Scan for the cell matching the given text and deliver its (x, y) coordinate at center. 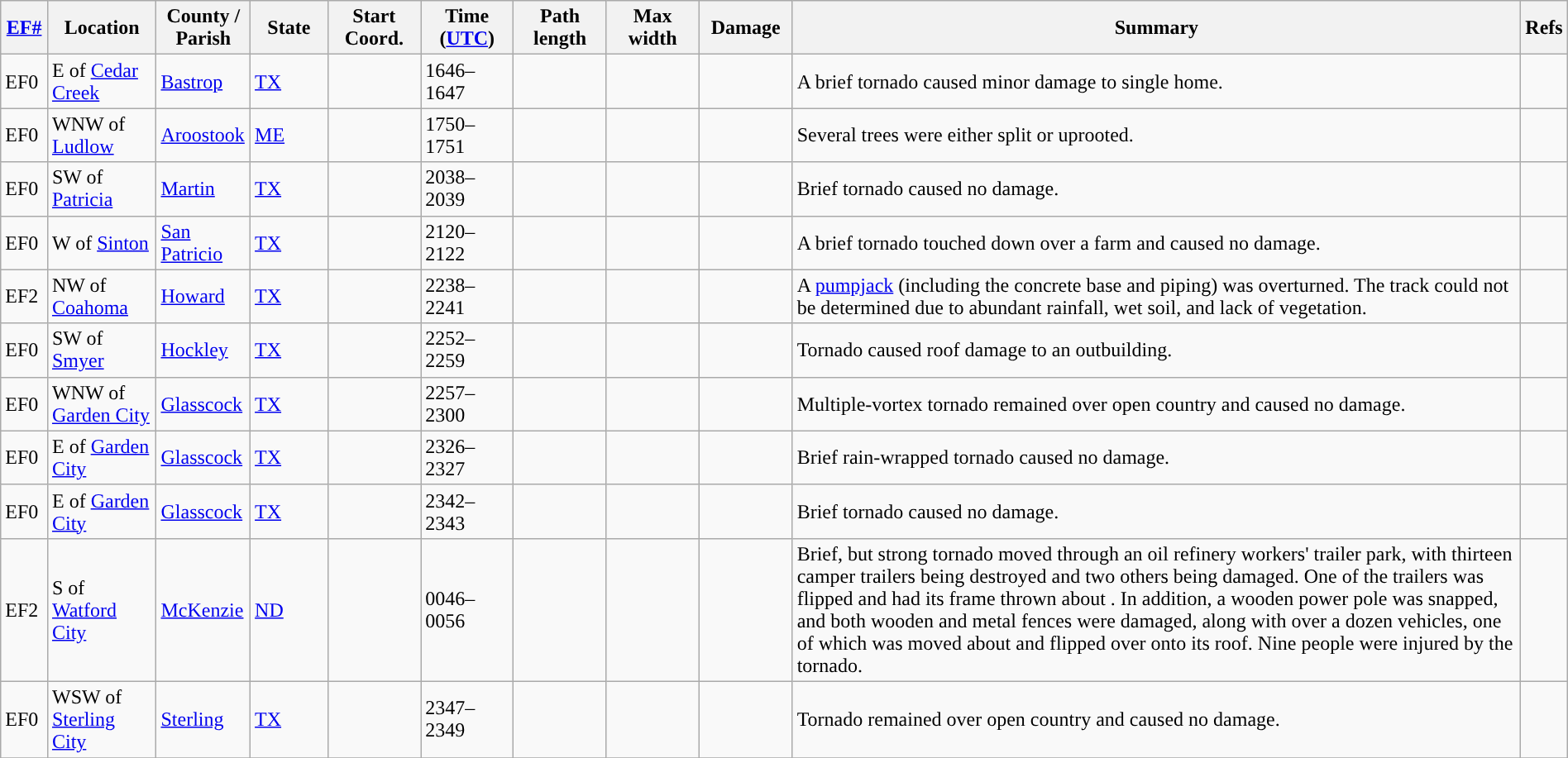
WNW of Ludlow (102, 136)
2252–2259 (467, 350)
McKenzie (203, 610)
2038–2039 (467, 188)
ME (289, 136)
SW of Patricia (102, 188)
Multiple-vortex tornado remained over open country and caused no damage. (1156, 403)
SW of Smyer (102, 350)
2120–2122 (467, 243)
WSW of Sterling City (102, 719)
Martin (203, 188)
1646–1647 (467, 81)
Location (102, 28)
1750–1751 (467, 136)
ND (289, 610)
W of Sinton (102, 243)
County / Parish (203, 28)
Several trees were either split or uprooted. (1156, 136)
Tornado remained over open country and caused no damage. (1156, 719)
Hockley (203, 350)
Time (UTC) (467, 28)
A brief tornado touched down over a farm and caused no damage. (1156, 243)
State (289, 28)
2347–2349 (467, 719)
San Patricio (203, 243)
0046–0056 (467, 610)
A brief tornado caused minor damage to single home. (1156, 81)
NW of Coahoma (102, 296)
Path length (560, 28)
Howard (203, 296)
WNW of Garden City (102, 403)
2238–2241 (467, 296)
EF# (25, 28)
Bastrop (203, 81)
Start Coord. (374, 28)
Damage (746, 28)
Sterling (203, 719)
Aroostook (203, 136)
2257–2300 (467, 403)
Max width (653, 28)
S of Watford City (102, 610)
Summary (1156, 28)
Brief rain-wrapped tornado caused no damage. (1156, 458)
2342–2343 (467, 511)
E of Cedar Creek (102, 81)
2326–2327 (467, 458)
Tornado caused roof damage to an outbuilding. (1156, 350)
Refs (1544, 28)
